Return the [X, Y] coordinate for the center point of the cell that contains the specified text.  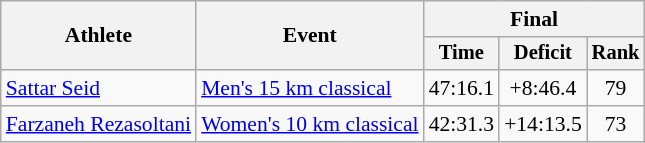
Rank [616, 54]
Final [534, 19]
Time [462, 54]
Event [310, 36]
Men's 15 km classical [310, 88]
Deficit [543, 54]
+14:13.5 [543, 124]
42:31.3 [462, 124]
+8:46.4 [543, 88]
47:16.1 [462, 88]
Farzaneh Rezasoltani [98, 124]
Women's 10 km classical [310, 124]
Athlete [98, 36]
73 [616, 124]
Sattar Seid [98, 88]
79 [616, 88]
